For the text-containing cell, return its midpoint in (X, Y) coordinate format. 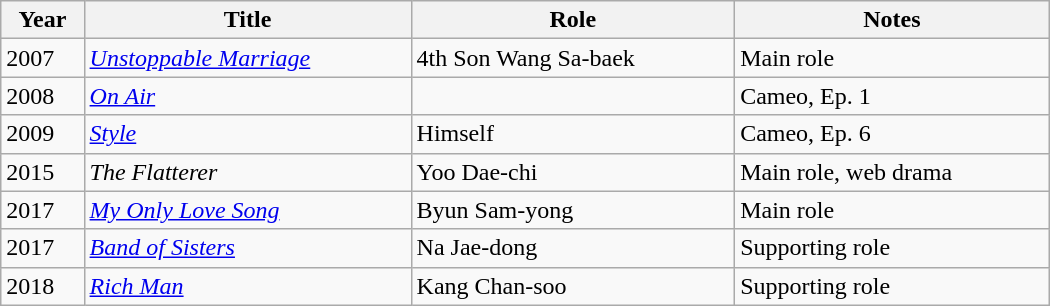
Cameo, Ep. 1 (892, 96)
2015 (42, 172)
Himself (573, 134)
Cameo, Ep. 6 (892, 134)
2009 (42, 134)
Unstoppable Marriage (248, 58)
On Air (248, 96)
2008 (42, 96)
4th Son Wang Sa-baek (573, 58)
Kang Chan-soo (573, 286)
Main role, web drama (892, 172)
2018 (42, 286)
Rich Man (248, 286)
Na Jae-dong (573, 248)
2007 (42, 58)
My Only Love Song (248, 210)
Byun Sam-yong (573, 210)
Band of Sisters (248, 248)
Year (42, 20)
The Flatterer (248, 172)
Notes (892, 20)
Style (248, 134)
Title (248, 20)
Role (573, 20)
Yoo Dae-chi (573, 172)
